Detect which cell encompasses the target text, then output its [X, Y] center coordinate. 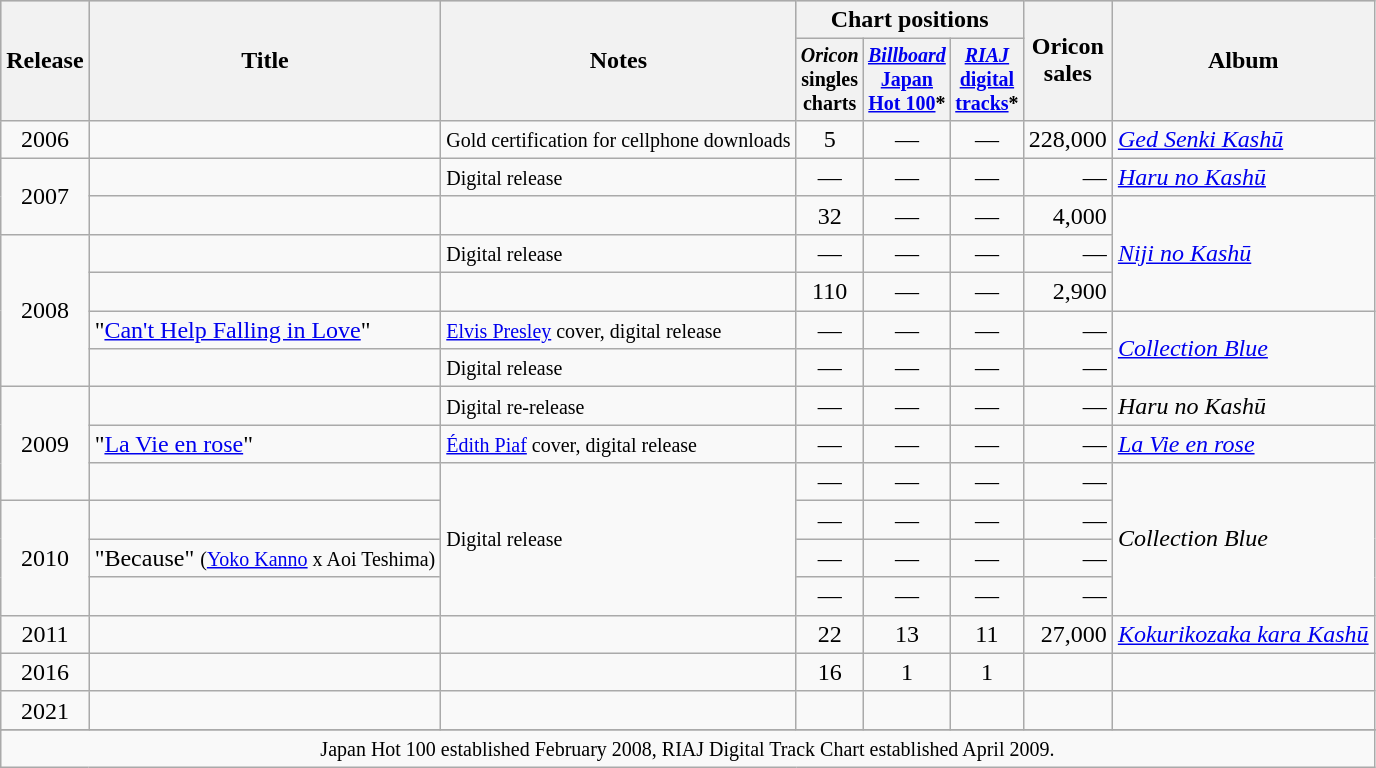
Ged Senki Kashū [1243, 139]
Chart positions [910, 20]
2011 [45, 634]
4,000 [1068, 215]
"Can't Help Falling in Love" [265, 330]
Oricon singles charts [830, 80]
22 [830, 634]
13 [906, 634]
110 [830, 292]
2010 [45, 558]
2007 [45, 196]
2006 [45, 139]
Japan Hot 100 established February 2008, RIAJ Digital Track Chart established April 2009. [688, 748]
Kokurikozaka kara Kashū [1243, 634]
Album [1243, 61]
2008 [45, 310]
Oriconsales [1068, 61]
"Because" (Yoko Kanno x Aoi Teshima) [265, 558]
Elvis Presley cover, digital release [618, 330]
2009 [45, 444]
228,000 [1068, 139]
Niji no Kashū [1243, 253]
Billboard Japan Hot 100* [906, 80]
Digital re-release [618, 406]
Title [265, 61]
2016 [45, 672]
Gold certification for cellphone downloads [618, 139]
Édith Piaf cover, digital release [618, 444]
La Vie en rose [1243, 444]
Release [45, 61]
11 [988, 634]
RIAJ digital tracks* [988, 80]
Notes [618, 61]
32 [830, 215]
2,900 [1068, 292]
5 [830, 139]
2021 [45, 710]
27,000 [1068, 634]
16 [830, 672]
"La Vie en rose" [265, 444]
